Provide the (x, y) coordinate of the cell's center where the given text is located.  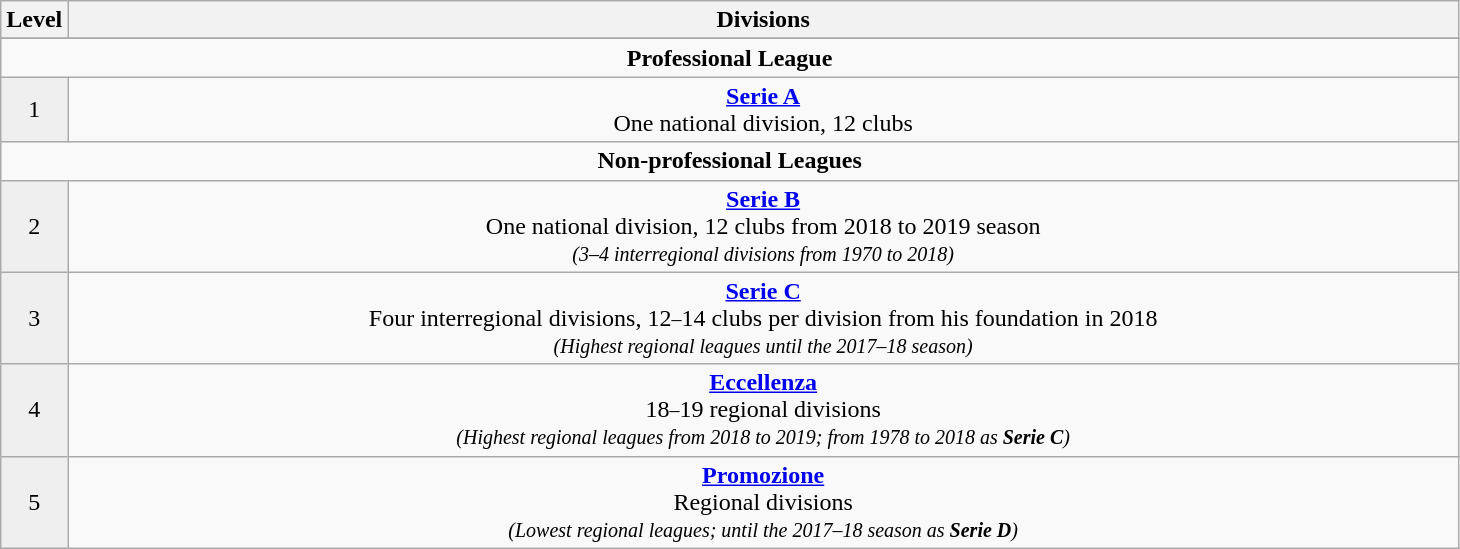
Serie CFour interregional divisions, 12–14 clubs per division from his foundation in 2018(Highest regional leagues until the 2017–18 season) (764, 318)
Divisions (764, 20)
3 (34, 318)
Serie BOne national division, 12 clubs from 2018 to 2019 season(3–4 interregional divisions from 1970 to 2018) (764, 226)
1 (34, 110)
Professional League (730, 58)
5 (34, 502)
Eccellenza18–19 regional divisions(Highest regional leagues from 2018 to 2019; from 1978 to 2018 as Serie C) (764, 410)
Serie AOne national division, 12 clubs (764, 110)
Level (34, 20)
PromozioneRegional divisions(Lowest regional leagues; until the 2017–18 season as Serie D) (764, 502)
Non-professional Leagues (730, 161)
2 (34, 226)
4 (34, 410)
